Extract the [X, Y] coordinate from the center of the cell holding the provided text.  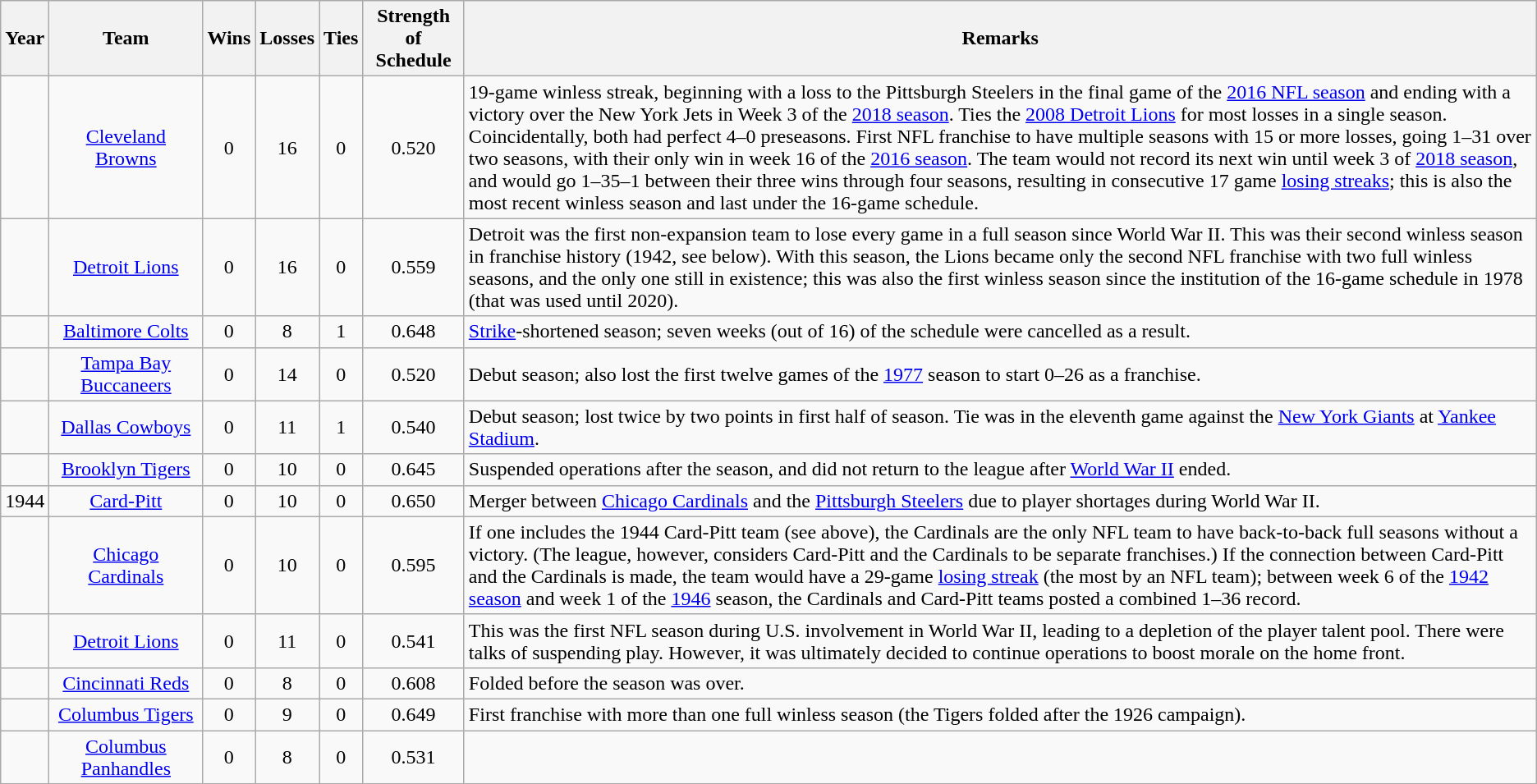
0.531 [414, 757]
14 [287, 374]
Brooklyn Tigers [126, 470]
Columbus Tigers [126, 714]
Debut season; also lost the first twelve games of the 1977 season to start 0–26 as a franchise. [1000, 374]
0.559 [414, 268]
Card-Pitt [126, 501]
1944 [25, 501]
Baltimore Colts [126, 332]
Year [25, 39]
0.648 [414, 332]
Strike-shortened season; seven weeks (out of 16) of the schedule were cancelled as a result. [1000, 332]
Cleveland Browns [126, 148]
First franchise with more than one full winless season (the Tigers folded after the 1926 campaign). [1000, 714]
Losses [287, 39]
9 [287, 714]
0.649 [414, 714]
Cincinnati Reds [126, 683]
Merger between Chicago Cardinals and the Pittsburgh Steelers due to player shortages during World War II. [1000, 501]
Remarks [1000, 39]
Debut season; lost twice by two points in first half of season. Tie was in the eleventh game against the New York Giants at Yankee Stadium. [1000, 427]
0.650 [414, 501]
Suspended operations after the season, and did not return to the league after World War II ended. [1000, 470]
0.608 [414, 683]
Strength of Schedule [414, 39]
Ties [342, 39]
Tampa Bay Buccaneers [126, 374]
0.645 [414, 470]
Dallas Cowboys [126, 427]
0.540 [414, 427]
Team [126, 39]
Wins [229, 39]
0.595 [414, 565]
Columbus Panhandles [126, 757]
0.541 [414, 640]
Folded before the season was over. [1000, 683]
Chicago Cardinals [126, 565]
